Pinpoint the cell where the given text exists, returning its (X, Y) midpoint coordinate. 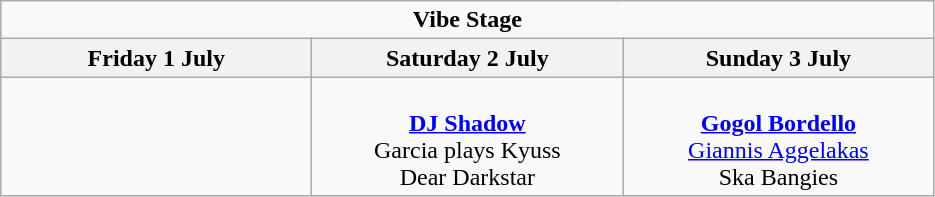
Gogol Bordello Giannis Aggelakas Ska Bangies (778, 136)
Vibe Stage (468, 20)
DJ Shadow Garcia plays Kyuss Dear Darkstar (468, 136)
Sunday 3 July (778, 58)
Saturday 2 July (468, 58)
Friday 1 July (156, 58)
